Scan for the cell matching the given text and deliver its (x, y) coordinate at center. 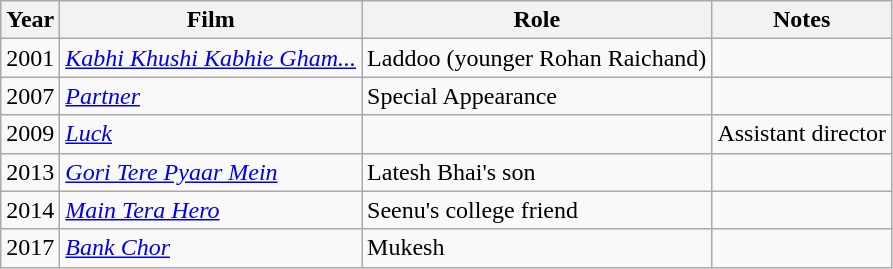
Seenu's college friend (537, 210)
Film (211, 20)
Kabhi Khushi Kabhie Gham... (211, 58)
2014 (30, 210)
Luck (211, 134)
Partner (211, 96)
Bank Chor (211, 248)
Mukesh (537, 248)
2009 (30, 134)
Role (537, 20)
Notes (802, 20)
2017 (30, 248)
2007 (30, 96)
Year (30, 20)
Special Appearance (537, 96)
2001 (30, 58)
Gori Tere Pyaar Mein (211, 172)
2013 (30, 172)
Latesh Bhai's son (537, 172)
Laddoo (younger Rohan Raichand) (537, 58)
Assistant director (802, 134)
Main Tera Hero (211, 210)
